Find where the given text appears and provide that cell's center as [X, Y] coordinate. 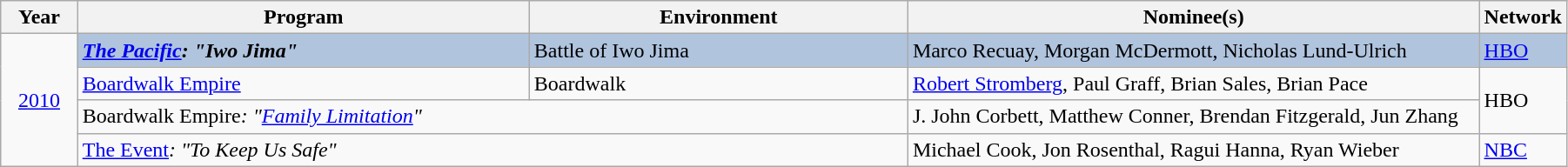
J. John Corbett, Matthew Conner, Brendan Fitzgerald, Jun Zhang [1194, 117]
Year [39, 17]
Robert Stromberg, Paul Graff, Brian Sales, Brian Pace [1194, 83]
Boardwalk [719, 83]
The Pacific: "Iwo Jima" [303, 50]
Environment [719, 17]
Program [303, 17]
Battle of Iwo Jima [719, 50]
2010 [39, 100]
Nominee(s) [1194, 17]
The Event: "To Keep Us Safe" [493, 150]
NBC [1523, 150]
Network [1523, 17]
Boardwalk Empire [303, 83]
Marco Recuay, Morgan McDermott, Nicholas Lund-Ulrich [1194, 50]
Michael Cook, Jon Rosenthal, Ragui Hanna, Ryan Wieber [1194, 150]
Boardwalk Empire: "Family Limitation" [493, 117]
